Pinpoint the cell where the given text exists, returning its (X, Y) midpoint coordinate. 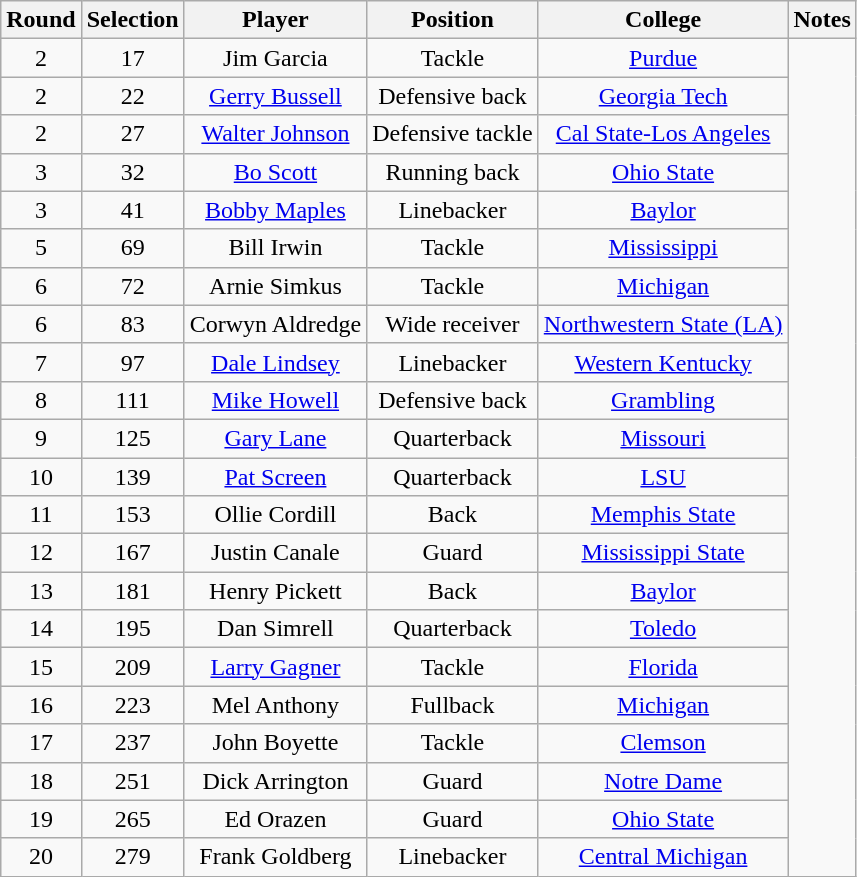
14 (41, 629)
111 (132, 400)
Ollie Cordill (275, 515)
Georgia Tech (663, 96)
Mississippi State (663, 553)
167 (132, 553)
College (663, 20)
Position (453, 20)
5 (41, 248)
41 (132, 210)
Mississippi (663, 248)
153 (132, 515)
Florida (663, 667)
209 (132, 667)
Justin Canale (275, 553)
Jim Garcia (275, 58)
Selection (132, 20)
Henry Pickett (275, 591)
Notre Dame (663, 781)
Fullback (453, 705)
32 (132, 172)
Western Kentucky (663, 362)
Mel Anthony (275, 705)
9 (41, 438)
181 (132, 591)
Defensive tackle (453, 134)
83 (132, 324)
Notes (822, 20)
12 (41, 553)
251 (132, 781)
15 (41, 667)
19 (41, 819)
69 (132, 248)
223 (132, 705)
97 (132, 362)
Player (275, 20)
279 (132, 857)
Cal State-Los Angeles (663, 134)
Round (41, 20)
27 (132, 134)
72 (132, 286)
Gary Lane (275, 438)
Wide receiver (453, 324)
195 (132, 629)
Toledo (663, 629)
Frank Goldberg (275, 857)
125 (132, 438)
Larry Gagner (275, 667)
Bill Irwin (275, 248)
Gerry Bussell (275, 96)
Northwestern State (LA) (663, 324)
Dan Simrell (275, 629)
Walter Johnson (275, 134)
265 (132, 819)
16 (41, 705)
237 (132, 743)
Memphis State (663, 515)
Bobby Maples (275, 210)
22 (132, 96)
Corwyn Aldredge (275, 324)
Bo Scott (275, 172)
Ed Orazen (275, 819)
13 (41, 591)
Clemson (663, 743)
Grambling (663, 400)
Arnie Simkus (275, 286)
10 (41, 477)
Purdue (663, 58)
11 (41, 515)
Pat Screen (275, 477)
20 (41, 857)
139 (132, 477)
8 (41, 400)
Missouri (663, 438)
7 (41, 362)
John Boyette (275, 743)
18 (41, 781)
Central Michigan (663, 857)
Dale Lindsey (275, 362)
Dick Arrington (275, 781)
LSU (663, 477)
Running back (453, 172)
Mike Howell (275, 400)
